Output the (x, y) coordinate of the center of the cell containing the given text.  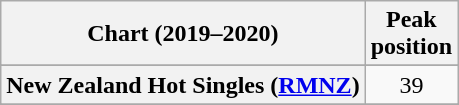
Chart (2019–2020) (183, 34)
39 (411, 85)
New Zealand Hot Singles (RMNZ) (183, 85)
Peakposition (411, 34)
